Identify which cell holds the provided text, then report its (x, y) central coordinate. 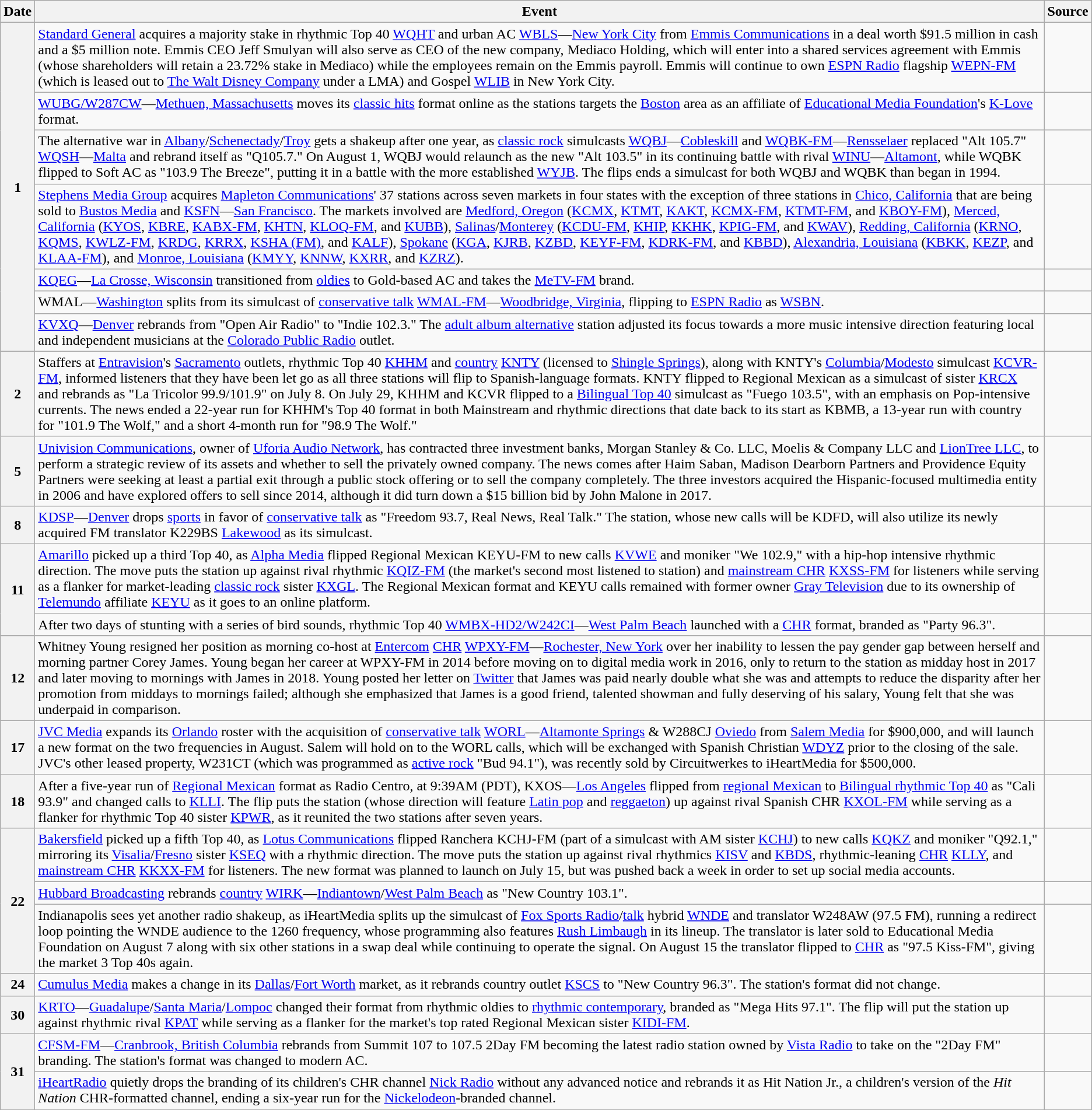
22 (17, 901)
5 (17, 471)
2 (17, 394)
8 (17, 525)
Date (17, 12)
11 (17, 589)
Hubbard Broadcasting rebrands country WIRK—Indiantown/West Palm Beach as "New Country 103.1". (540, 893)
18 (17, 801)
12 (17, 678)
1 (17, 187)
24 (17, 985)
31 (17, 1072)
17 (17, 748)
Event (540, 12)
Source (1067, 12)
WMAL—Washington splits from its simulcast of conservative talk WMAL-FM—Woodbridge, Virginia, flipping to ESPN Radio as WSBN. (540, 302)
KQEG—La Crosse, Wisconsin transitioned from oldies to Gold-based AC and takes the MeTV-FM brand. (540, 280)
30 (17, 1015)
